Return [x, y] of the center of cell containing provided text 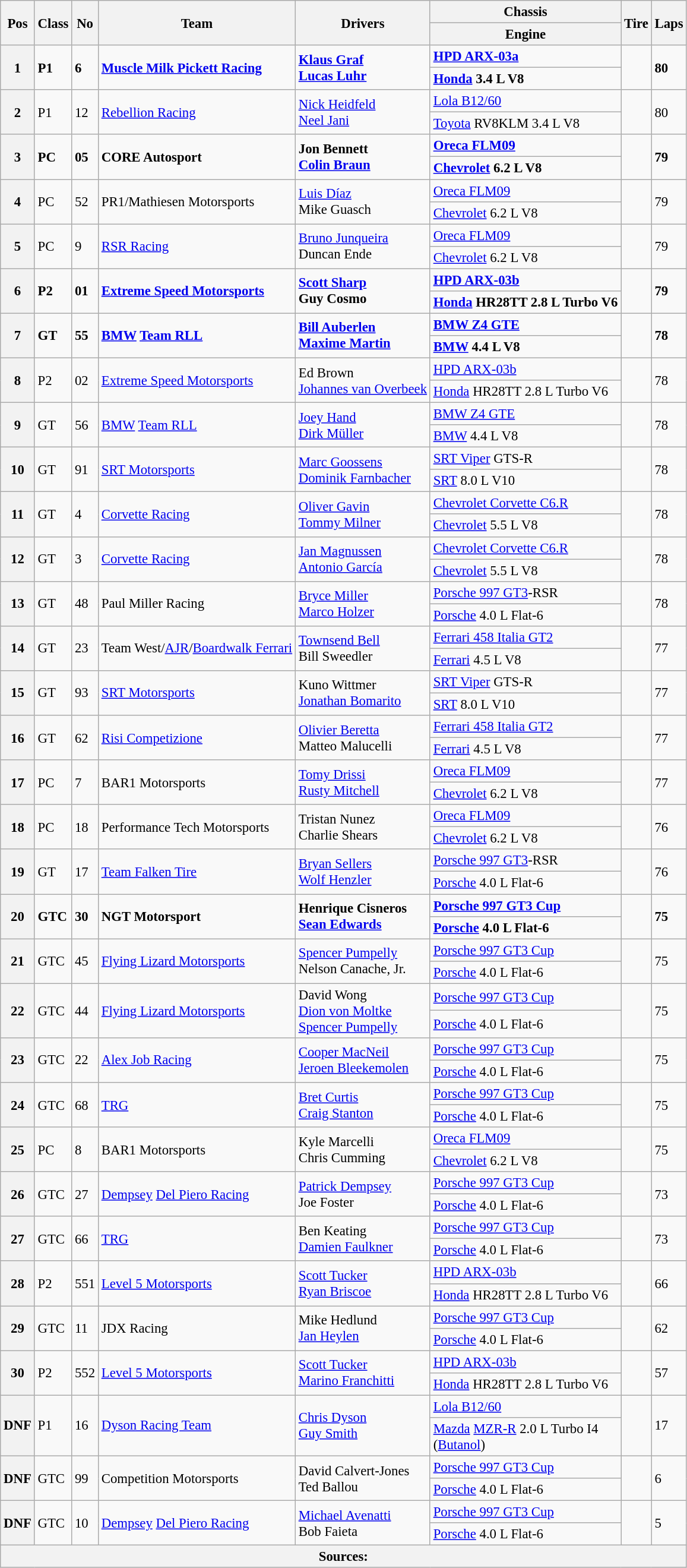
Michael Avenatti Bob Faieta [362, 1523]
Sources: [343, 1557]
HPD ARX-03a [525, 56]
Bryan Sellers Wolf Henzler [362, 872]
20 [18, 916]
Kyle Marcelli Chris Cumming [362, 1149]
29 [18, 1329]
48 [86, 604]
Marc Goossens Dominik Farnbacher [362, 469]
Competition Motorsports [197, 1478]
99 [86, 1478]
Alex Job Racing [197, 1060]
Mazda MZR-R 2.0 L Turbo I4(Butanol) [525, 1437]
Chris Dyson Guy Smith [362, 1425]
02 [86, 380]
Laps [669, 23]
91 [86, 469]
Chassis [525, 12]
21 [18, 961]
Nick Heidfeld Neel Jani [362, 112]
Olivier Beretta Matteo Malucelli [362, 738]
Scott Tucker Marino Franchitti [362, 1373]
Kuno Wittmer Jonathan Bomarito [362, 693]
Spencer Pumpelly Nelson Canache, Jr. [362, 961]
Cooper MacNeil Jeroen Bleekemolen [362, 1060]
Risi Competizione [197, 738]
05 [86, 157]
Ben Keating Damien Faulkner [362, 1238]
55 [86, 335]
44 [86, 1011]
Joey Hand Dirk Müller [362, 425]
14 [18, 649]
Performance Tech Motorsports [197, 827]
Tomy Drissi Rusty Mitchell [362, 782]
57 [669, 1373]
Bryce Miller Marco Holzer [362, 604]
Oliver Gavin Tommy Milner [362, 515]
13 [18, 604]
Tire [637, 23]
551 [86, 1283]
26 [18, 1194]
Patrick Dempsey Joe Foster [362, 1194]
Dyson Racing Team [197, 1425]
19 [18, 872]
Mike Hedlund Jan Heylen [362, 1329]
Rebellion Racing [197, 112]
56 [86, 425]
24 [18, 1105]
15 [18, 693]
RSR Racing [197, 246]
52 [86, 202]
Luis Díaz Mike Guasch [362, 202]
Team West/AJR/Boardwalk Ferrari [197, 649]
25 [18, 1149]
Scott Sharp Guy Cosmo [362, 291]
David Wong Dion von Moltke Spencer Pumpelly [362, 1011]
68 [86, 1105]
No [86, 23]
Pos [18, 23]
Ed Brown Johannes van Overbeek [362, 380]
Klaus Graf Lucas Luhr [362, 68]
Scott Tucker Ryan Briscoe [362, 1283]
Team [197, 23]
93 [86, 693]
01 [86, 291]
Engine [525, 34]
Honda 3.4 L V8 [525, 79]
552 [86, 1373]
Team Falken Tire [197, 872]
Bret Curtis Craig Stanton [362, 1105]
Bill Auberlen Maxime Martin [362, 335]
1 [18, 68]
Paul Miller Racing [197, 604]
NGT Motorsport [197, 916]
CORE Autosport [197, 157]
2 [18, 112]
45 [86, 961]
Drivers [362, 23]
Muscle Milk Pickett Racing [197, 68]
Jon Bennett Colin Braun [362, 157]
Townsend Bell Bill Sweedler [362, 649]
PR1/Mathiesen Motorsports [197, 202]
Toyota RV8KLM 3.4 L V8 [525, 124]
JDX Racing [197, 1329]
28 [18, 1283]
Henrique Cisneros Sean Edwards [362, 916]
Tristan Nunez Charlie Shears [362, 827]
Jan Magnussen Antonio García [362, 559]
David Calvert-Jones Ted Ballou [362, 1478]
Class [53, 23]
Bruno Junqueira Duncan Ende [362, 246]
